Identify which cell holds the provided text, then report its (x, y) central coordinate. 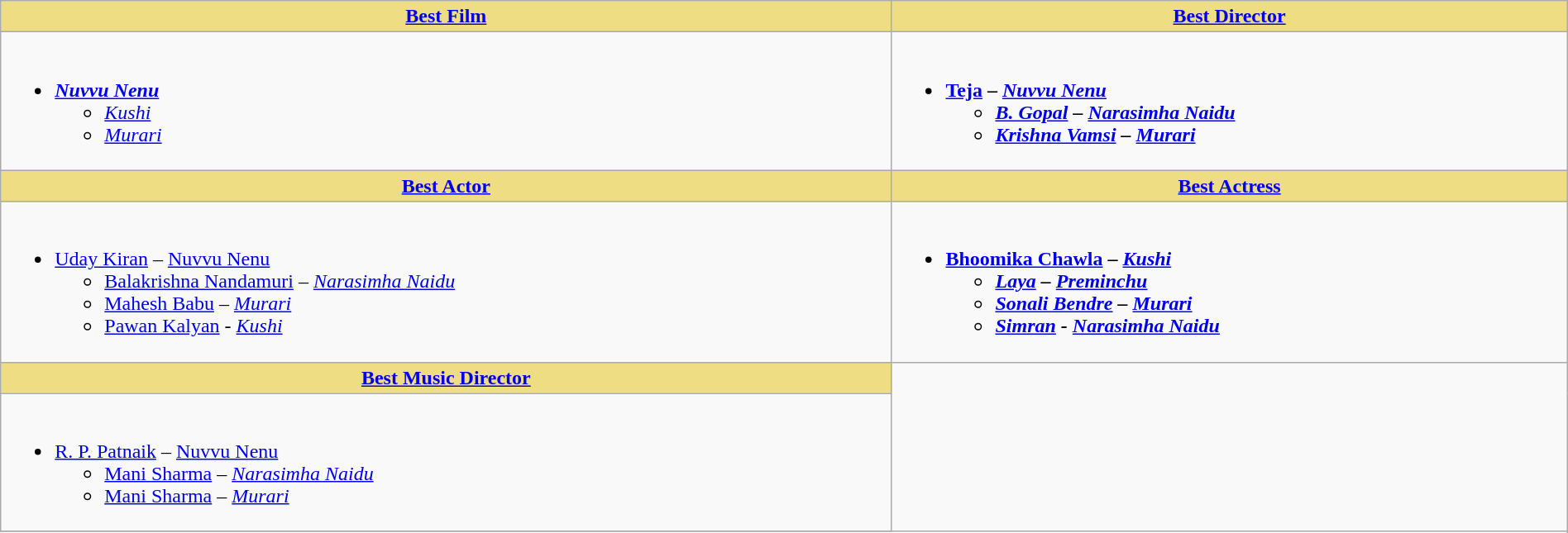
Best Film (447, 17)
Bhoomika Chawla – KushiLaya – PreminchuSonali Bendre – MurariSimran - Narasimha Naidu (1229, 282)
Best Music Director (447, 378)
Uday Kiran – Nuvvu NenuBalakrishna Nandamuri – Narasimha NaiduMahesh Babu – MurariPawan Kalyan - Kushi (447, 282)
Teja – Nuvvu NenuB. Gopal – Narasimha NaiduKrishna Vamsi – Murari (1229, 101)
Best Actor (447, 186)
Best Director (1229, 17)
R. P. Patnaik – Nuvvu NenuMani Sharma – Narasimha NaiduMani Sharma – Murari (447, 463)
Best Actress (1229, 186)
Nuvvu NenuKushiMurari (447, 101)
